Return [x, y] of the center of cell containing provided text 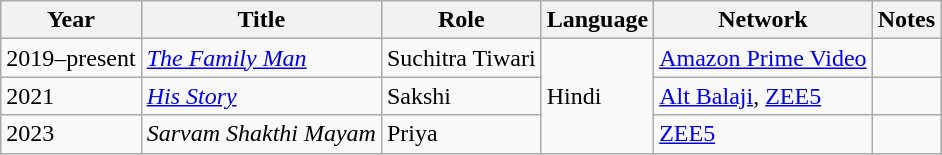
His Story [261, 96]
Alt Balaji, ZEE5 [763, 96]
Sarvam Shakthi Mayam [261, 134]
Network [763, 20]
The Family Man [261, 58]
Notes [906, 20]
Role [461, 20]
Amazon Prime Video [763, 58]
2021 [71, 96]
Suchitra Tiwari [461, 58]
2019–present [71, 58]
Sakshi [461, 96]
Priya [461, 134]
ZEE5 [763, 134]
Hindi [597, 96]
Year [71, 20]
Language [597, 20]
2023 [71, 134]
Title [261, 20]
